Extract the (X, Y) coordinate from the center of the cell holding the provided text.  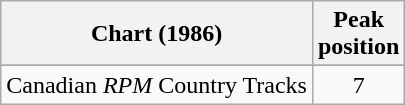
Canadian RPM Country Tracks (157, 85)
Chart (1986) (157, 34)
7 (358, 85)
Peakposition (358, 34)
